Return [X, Y] of the center of cell containing provided text 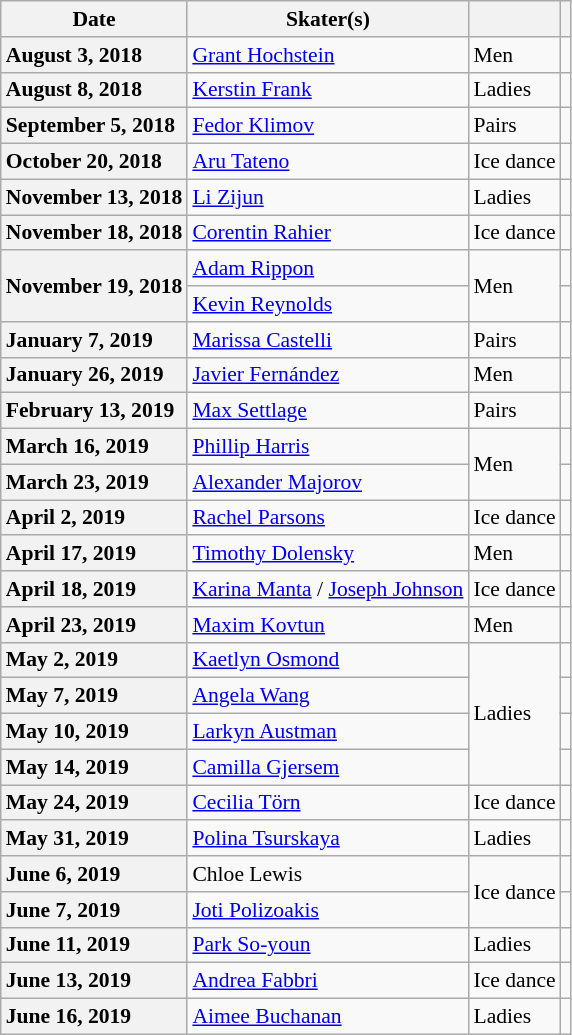
Skater(s) [328, 19]
Kevin Reynolds [328, 304]
March 16, 2019 [94, 447]
Park So-youn [328, 945]
April 17, 2019 [94, 554]
Aru Tateno [328, 162]
Adam Rippon [328, 269]
Fedor Klimov [328, 126]
September 5, 2018 [94, 126]
August 8, 2018 [94, 90]
April 23, 2019 [94, 625]
April 2, 2019 [94, 518]
Andrea Fabbri [328, 981]
Javier Fernández [328, 375]
Polina Tsurskaya [328, 839]
November 19, 2018 [94, 286]
May 31, 2019 [94, 839]
May 2, 2019 [94, 660]
Camilla Gjersem [328, 767]
May 24, 2019 [94, 803]
May 14, 2019 [94, 767]
Phillip Harris [328, 447]
August 3, 2018 [94, 55]
May 10, 2019 [94, 732]
Aimee Buchanan [328, 1017]
June 7, 2019 [94, 910]
Rachel Parsons [328, 518]
January 26, 2019 [94, 375]
April 18, 2019 [94, 589]
Alexander Majorov [328, 482]
June 13, 2019 [94, 981]
Timothy Dolensky [328, 554]
January 7, 2019 [94, 340]
Li Zijun [328, 197]
Kerstin Frank [328, 90]
October 20, 2018 [94, 162]
Marissa Castelli [328, 340]
June 16, 2019 [94, 1017]
Max Settlage [328, 411]
Date [94, 19]
Corentin Rahier [328, 233]
February 13, 2019 [94, 411]
Karina Manta / Joseph Johnson [328, 589]
June 6, 2019 [94, 874]
Chloe Lewis [328, 874]
November 18, 2018 [94, 233]
Cecilia Törn [328, 803]
Maxim Kovtun [328, 625]
Joti Polizoakis [328, 910]
June 11, 2019 [94, 945]
March 23, 2019 [94, 482]
Angela Wang [328, 696]
May 7, 2019 [94, 696]
Kaetlyn Osmond [328, 660]
November 13, 2018 [94, 197]
Grant Hochstein [328, 55]
Larkyn Austman [328, 732]
